Pinpoint the cell where the given text exists, returning its [x, y] midpoint coordinate. 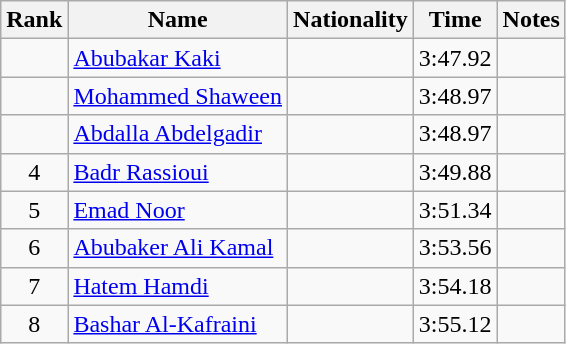
3:47.92 [455, 58]
6 [34, 248]
Rank [34, 20]
8 [34, 324]
3:53.56 [455, 248]
4 [34, 172]
Nationality [351, 20]
Bashar Al-Kafraini [178, 324]
3:55.12 [455, 324]
Abubaker Ali Kamal [178, 248]
Notes [531, 20]
7 [34, 286]
Emad Noor [178, 210]
Hatem Hamdi [178, 286]
Name [178, 20]
Mohammed Shaween [178, 96]
3:54.18 [455, 286]
Abubakar Kaki [178, 58]
Abdalla Abdelgadir [178, 134]
5 [34, 210]
3:49.88 [455, 172]
3:51.34 [455, 210]
Time [455, 20]
Badr Rassioui [178, 172]
